Find where the given text appears and provide that cell's center as [X, Y] coordinate. 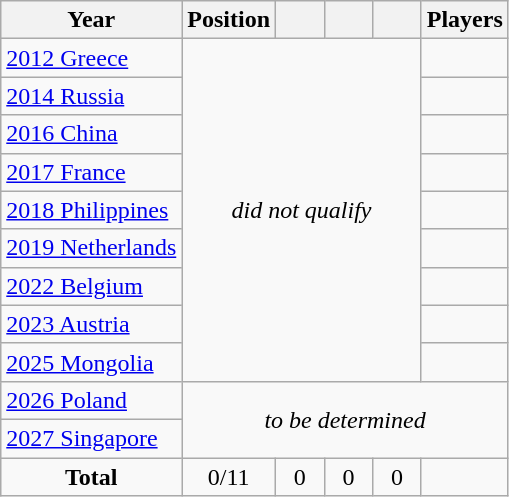
Players [464, 20]
Total [92, 477]
2027 Singapore [92, 438]
2026 Poland [92, 400]
2016 China [92, 134]
did not qualify [302, 210]
to be determined [345, 419]
2023 Austria [92, 324]
2019 Netherlands [92, 248]
2022 Belgium [92, 286]
2014 Russia [92, 96]
Year [92, 20]
2017 France [92, 172]
2025 Mongolia [92, 362]
2012 Greece [92, 58]
Position [229, 20]
2018 Philippines [92, 210]
0/11 [229, 477]
